Capture the cell that displays the provided text and extract its (X, Y) central coordinate. 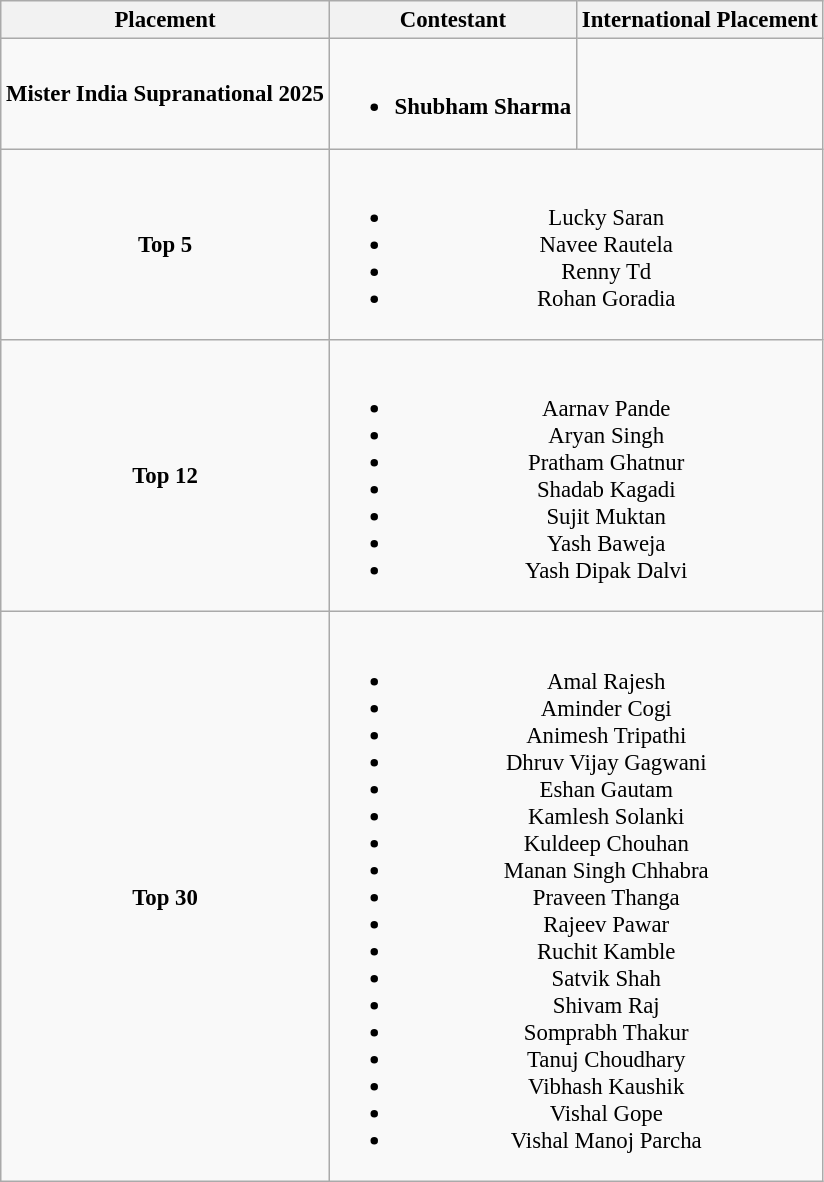
Top 5 (166, 244)
Mister India Supranational 2025 (166, 94)
Top 30 (166, 896)
Placement (166, 20)
Top 12 (166, 476)
Contestant (452, 20)
Shubham Sharma (452, 94)
International Placement (700, 20)
Aarnav PandeAryan SinghPratham GhatnurShadab KagadiSujit MuktanYash BawejaYash Dipak Dalvi (576, 476)
Lucky SaranNavee RautelaRenny TdRohan Goradia (576, 244)
